Capture the cell that displays the provided text and extract its (x, y) central coordinate. 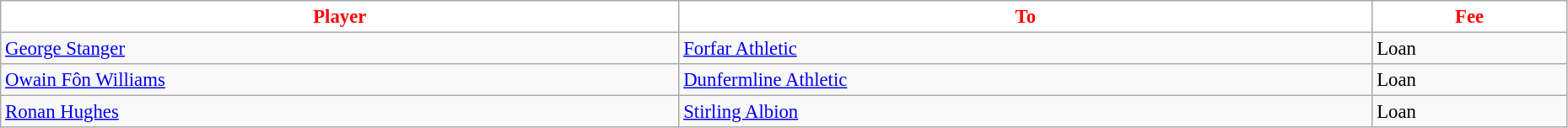
Owain Fôn Williams (340, 80)
Ronan Hughes (340, 112)
Dunfermline Athletic (1026, 80)
Stirling Albion (1026, 112)
George Stanger (340, 49)
Fee (1469, 17)
Player (340, 17)
Forfar Athletic (1026, 49)
To (1026, 17)
